Extract the (X, Y) coordinate from the center of the cell holding the provided text.  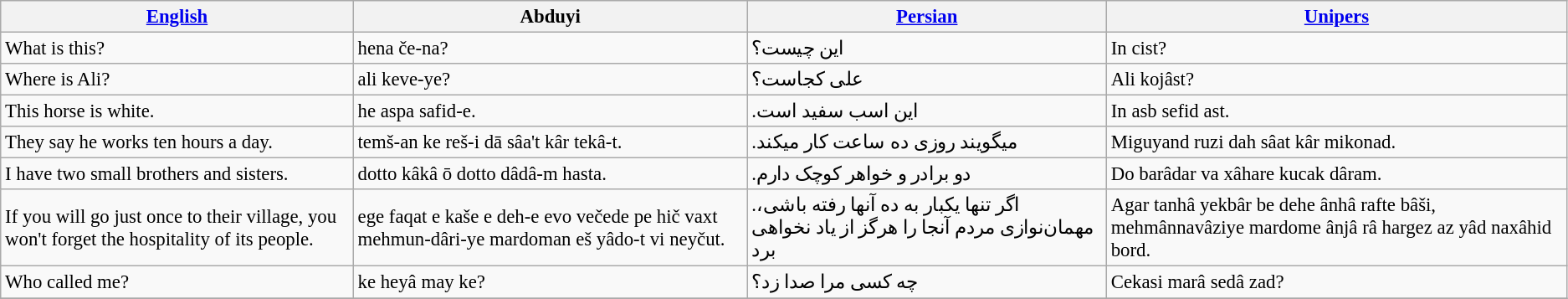
They say he works ten hours a day. (177, 142)
Ali kojâst? (1336, 80)
Unipers (1336, 17)
In asb sefid ast. (1336, 111)
ke heyâ may ke? (551, 282)
he aspa safid-e. (551, 111)
What is this? (177, 49)
This horse is white. (177, 111)
Persian (927, 17)
.این اسب سفید است (927, 111)
English (177, 17)
Agar tanhâ yekbâr be dehe ânhâ rafte bâši, mehmânnavâziye mardome ânjâ râ hargez az yâd naxâhid bord. (1336, 228)
Cekasi marâ sedâ zad? (1336, 282)
چه کسی مرا صدا زد؟ (927, 282)
In cist? (1336, 49)
ali keve-ye? (551, 80)
Do barâdar va xâhare kucak dâram. (1336, 174)
علی کجاست؟ (927, 80)
Miguyand ruzi dah sâat kâr mikonad. (1336, 142)
If you will go just once to their village, you won't forget the hospitality of its people. (177, 228)
temš-an ke reš-i dā sâa't kâr tekâ-t. (551, 142)
Abduyi (551, 17)
.میگویند روزی ده ساعت کار میکند (927, 142)
.اگر تنها یکبار به ده آنها رفته باشی، مهمان‌نوازی مردم آنجا را هرگز از یاد نخواهی برد (927, 228)
این چیست؟ (927, 49)
ege faqat e kaše e deh-e evo večede pe hič vaxt mehmun-dâri-ye mardoman eš yâdo-t vi neyčut. (551, 228)
I have two small brothers and sisters. (177, 174)
hena če-na? (551, 49)
Where is Ali? (177, 80)
dotto kâkâ ō dotto dâdâ-m hasta. (551, 174)
Who called me? (177, 282)
.دو برادر و خواهر کوچک دارم (927, 174)
